Return the (X, Y) coordinate for the center point of the cell that contains the specified text.  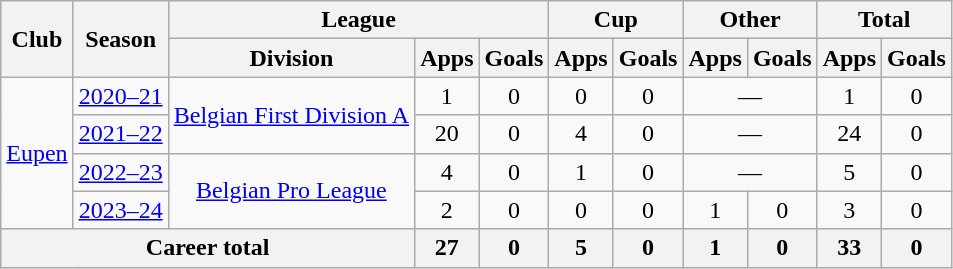
33 (849, 248)
Career total (208, 248)
2020–21 (120, 96)
20 (447, 134)
Club (37, 39)
Season (120, 39)
Eupen (37, 153)
24 (849, 134)
League (358, 20)
2022–23 (120, 172)
Total (884, 20)
2 (447, 210)
3 (849, 210)
Belgian Pro League (291, 191)
2023–24 (120, 210)
27 (447, 248)
Other (750, 20)
Cup (616, 20)
2021–22 (120, 134)
Division (291, 58)
Belgian First Division A (291, 115)
